Search for the cell housing the specified text and yield its (X, Y) center coordinate. 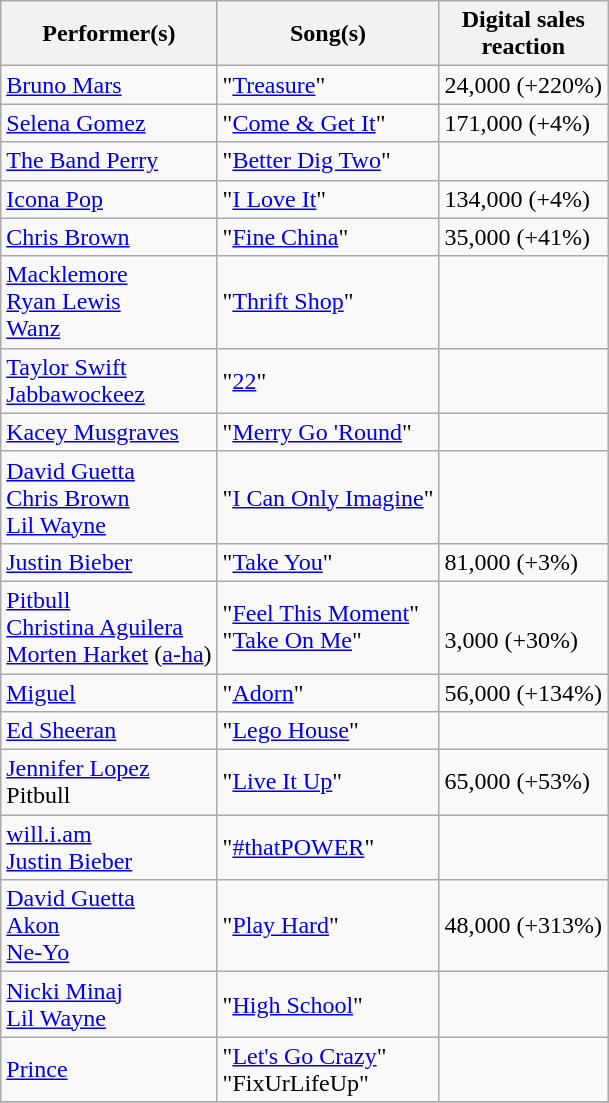
"Live It Up" (328, 782)
Selena Gomez (109, 123)
"Take You" (328, 562)
Song(s) (328, 34)
Miguel (109, 693)
81,000 (+3%) (524, 562)
"Feel This Moment""Take On Me" (328, 627)
"Come & Get It" (328, 123)
Prince (109, 1070)
Justin Bieber (109, 562)
"Treasure" (328, 85)
134,000 (+4%) (524, 199)
171,000 (+4%) (524, 123)
"Adorn" (328, 693)
"High School" (328, 1004)
Icona Pop (109, 199)
"Fine China" (328, 237)
MacklemoreRyan LewisWanz (109, 302)
"I Can Only Imagine" (328, 497)
will.i.amJustin Bieber (109, 848)
Ed Sheeran (109, 731)
Digital salesreaction (524, 34)
Bruno Mars (109, 85)
"Better Dig Two" (328, 161)
Jennifer LopezPitbull (109, 782)
"Let's Go Crazy""FixUrLifeUp" (328, 1070)
David GuettaAkonNe-Yo (109, 926)
Taylor SwiftJabbawockeez (109, 380)
"Lego House" (328, 731)
Chris Brown (109, 237)
"Thrift Shop" (328, 302)
24,000 (+220%) (524, 85)
48,000 (+313%) (524, 926)
"Play Hard" (328, 926)
The Band Perry (109, 161)
3,000 (+30%) (524, 627)
David GuettaChris BrownLil Wayne (109, 497)
PitbullChristina AguileraMorten Harket (a-ha) (109, 627)
Nicki MinajLil Wayne (109, 1004)
"22" (328, 380)
"Merry Go 'Round" (328, 432)
"#thatPOWER" (328, 848)
65,000 (+53%) (524, 782)
"I Love It" (328, 199)
Performer(s) (109, 34)
56,000 (+134%) (524, 693)
35,000 (+41%) (524, 237)
Kacey Musgraves (109, 432)
